Search for the cell housing the specified text and yield its (X, Y) center coordinate. 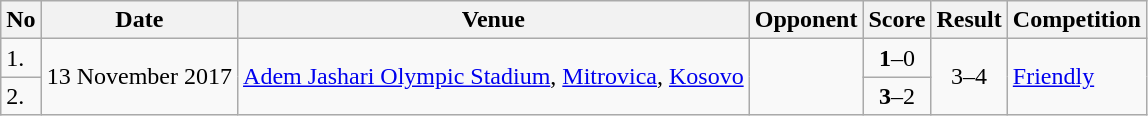
Venue (494, 20)
1–0 (897, 58)
Competition (1076, 20)
Adem Jashari Olympic Stadium, Mitrovica, Kosovo (494, 77)
Score (897, 20)
No (21, 20)
13 November 2017 (139, 77)
2. (21, 96)
Opponent (806, 20)
3–2 (897, 96)
3–4 (969, 77)
1. (21, 58)
Date (139, 20)
Result (969, 20)
Friendly (1076, 77)
